Return [x, y] of the center of cell containing provided text 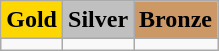
Silver [98, 20]
Bronze [176, 20]
Gold [32, 20]
